Return (X, Y) of the center of cell containing provided text 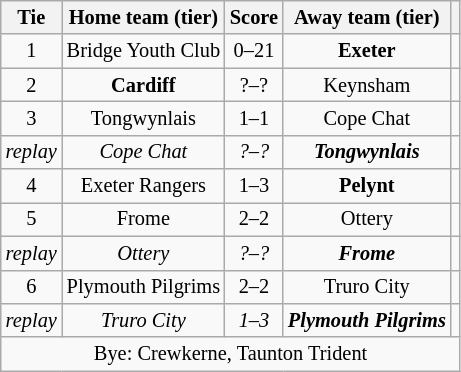
1–1 (254, 118)
5 (32, 219)
2 (32, 85)
Bye: Crewkerne, Taunton Trident (231, 354)
4 (32, 186)
Away team (tier) (367, 17)
6 (32, 287)
3 (32, 118)
Score (254, 17)
0–21 (254, 51)
Pelynt (367, 186)
Bridge Youth Club (144, 51)
Cardiff (144, 85)
Keynsham (367, 85)
Exeter (367, 51)
Home team (tier) (144, 17)
Exeter Rangers (144, 186)
Tie (32, 17)
1 (32, 51)
